Detect which cell encompasses the target text, then output its [x, y] center coordinate. 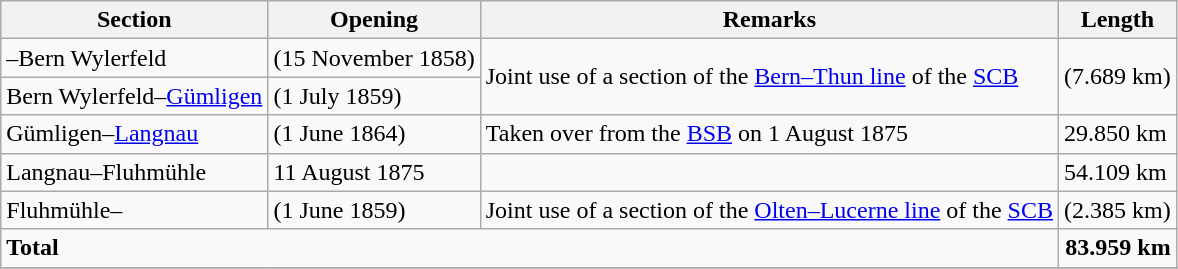
54.109 km [1118, 172]
Remarks [769, 20]
(15 November 1858) [374, 58]
–Bern Wylerfeld [134, 58]
(7.689 km) [1118, 77]
Length [1118, 20]
Opening [374, 20]
(2.385 km) [1118, 210]
(1 June 1859) [374, 210]
29.850 km [1118, 134]
83.959 km [1118, 248]
Total [530, 248]
(1 July 1859) [374, 96]
(1 June 1864) [374, 134]
Section [134, 20]
Joint use of a section of the Bern–Thun line of the SCB [769, 77]
Gümligen–Langnau [134, 134]
Bern Wylerfeld–Gümligen [134, 96]
11 August 1875 [374, 172]
Taken over from the BSB on 1 August 1875 [769, 134]
Joint use of a section of the Olten–Lucerne line of the SCB [769, 210]
Fluhmühle– [134, 210]
Langnau–Fluhmühle [134, 172]
